Determine the (x, y) coordinate at the center of the cell enclosing the given text.  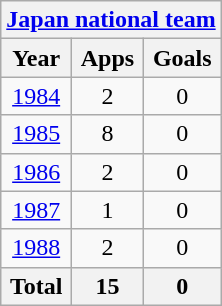
8 (108, 134)
Year (36, 58)
Apps (108, 58)
1988 (36, 248)
1986 (36, 172)
Total (36, 286)
1984 (36, 96)
1 (108, 210)
1987 (36, 210)
Japan national team (111, 20)
1985 (36, 134)
15 (108, 286)
Goals (182, 58)
